Output the [x, y] coordinate of the center of the cell containing the given text.  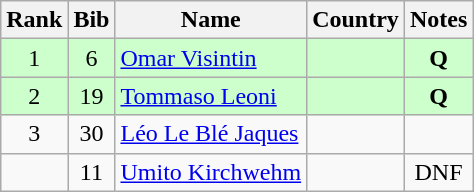
Tommaso Leoni [211, 96]
6 [92, 58]
11 [92, 172]
Léo Le Blé Jaques [211, 134]
2 [34, 96]
19 [92, 96]
Rank [34, 20]
Name [211, 20]
Country [356, 20]
3 [34, 134]
Omar Visintin [211, 58]
Bib [92, 20]
Umito Kirchwehm [211, 172]
DNF [438, 172]
Notes [438, 20]
30 [92, 134]
1 [34, 58]
